Return the (X, Y) coordinate for the center point of the cell that contains the specified text.  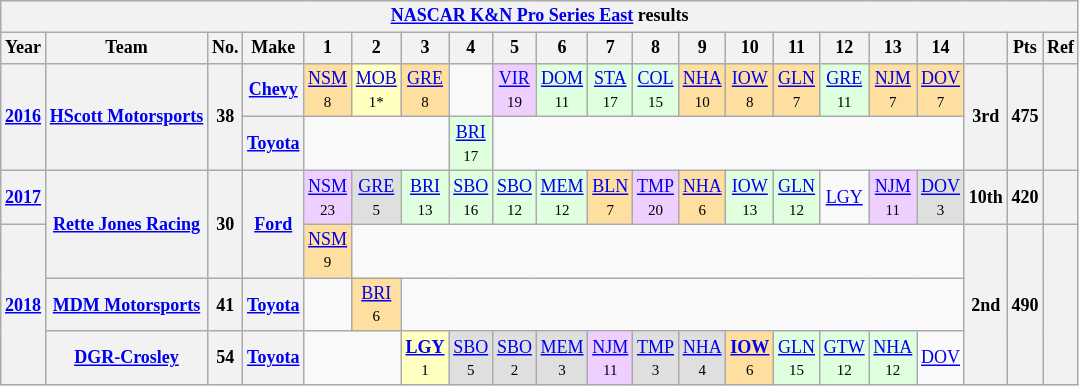
475 (1025, 116)
TMP3 (656, 358)
490 (1025, 304)
41 (226, 305)
38 (226, 116)
14 (941, 48)
3rd (986, 116)
12 (844, 48)
IOW13 (750, 197)
Year (24, 48)
MDM Motorsports (126, 305)
11 (797, 48)
IOW6 (750, 358)
DOV3 (941, 197)
GRE5 (376, 197)
10th (986, 197)
GRE8 (425, 90)
NJM7 (893, 90)
STA17 (610, 90)
DOM11 (562, 90)
GLN15 (797, 358)
IOW8 (750, 90)
DOV (941, 358)
TMP20 (656, 197)
10 (750, 48)
GRE11 (844, 90)
Ford (274, 224)
4 (471, 48)
NSM8 (328, 90)
NASCAR K&N Pro Series East results (540, 16)
BRI17 (471, 144)
MEM12 (562, 197)
NSM23 (328, 197)
30 (226, 224)
7 (610, 48)
2018 (24, 304)
NHA12 (893, 358)
6 (562, 48)
420 (1025, 197)
Ref (1061, 48)
DGR-Crosley (126, 358)
NHA10 (702, 90)
VIR19 (515, 90)
LGY (844, 197)
54 (226, 358)
No. (226, 48)
GLN12 (797, 197)
SBO5 (471, 358)
BLN7 (610, 197)
2017 (24, 197)
MOB1* (376, 90)
BRI13 (425, 197)
NHA6 (702, 197)
Team (126, 48)
2016 (24, 116)
3 (425, 48)
GTW12 (844, 358)
13 (893, 48)
NHA4 (702, 358)
HScott Motorsports (126, 116)
LGY1 (425, 358)
NSM9 (328, 251)
9 (702, 48)
5 (515, 48)
MEM3 (562, 358)
Pts (1025, 48)
Chevy (274, 90)
8 (656, 48)
SBO2 (515, 358)
Make (274, 48)
DOV7 (941, 90)
GLN7 (797, 90)
BRI6 (376, 305)
COL15 (656, 90)
2nd (986, 304)
1 (328, 48)
Rette Jones Racing (126, 224)
SBO12 (515, 197)
2 (376, 48)
SBO16 (471, 197)
